Determine the (X, Y) coordinate at the center of the cell enclosing the given text.  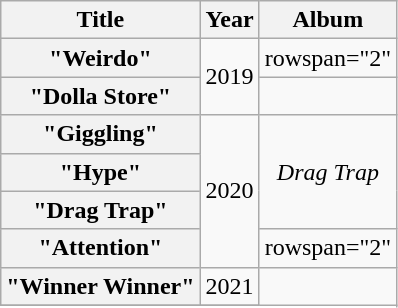
"Hype" (100, 172)
"Drag Trap" (100, 210)
"Giggling" (100, 134)
Album (328, 20)
"Attention" (100, 248)
"Dolla Store" (100, 96)
2019 (230, 77)
"Weirdo" (100, 58)
"Winner Winner" (100, 286)
Year (230, 20)
Drag Trap (328, 172)
2021 (230, 286)
Title (100, 20)
2020 (230, 191)
